For the text-containing cell, return its midpoint in [x, y] coordinate format. 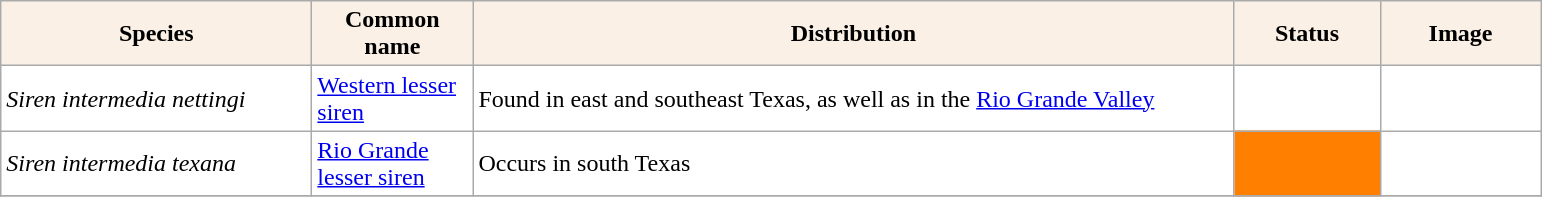
Common name [392, 34]
Siren intermedia texana [156, 164]
Image [1460, 34]
Rio Grande lesser siren [392, 164]
Found in east and southeast Texas, as well as in the Rio Grande Valley [854, 98]
Species [156, 34]
Occurs in south Texas [854, 164]
Western lesser siren [392, 98]
Status [1307, 34]
Distribution [854, 34]
Siren intermedia nettingi [156, 98]
